Locate the cell with the specified text and output its [X, Y] center coordinate. 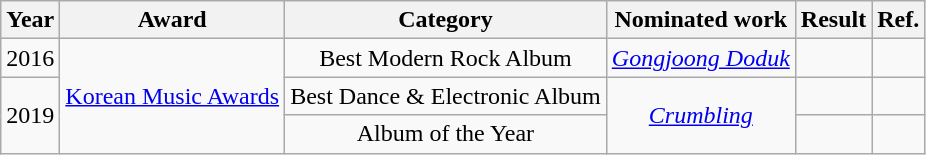
2019 [30, 115]
Gongjoong Doduk [700, 58]
Result [833, 20]
Category [446, 20]
Nominated work [700, 20]
Korean Music Awards [172, 96]
Ref. [898, 20]
Album of the Year [446, 134]
Award [172, 20]
2016 [30, 58]
Crumbling [700, 115]
Year [30, 20]
Best Modern Rock Album [446, 58]
Best Dance & Electronic Album [446, 96]
